Output the (x, y) coordinate of the center of the cell containing the given text.  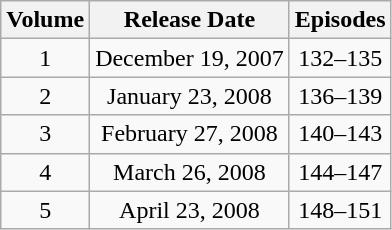
5 (46, 210)
3 (46, 134)
148–151 (340, 210)
1 (46, 58)
March 26, 2008 (190, 172)
Episodes (340, 20)
2 (46, 96)
4 (46, 172)
140–143 (340, 134)
Volume (46, 20)
Release Date (190, 20)
December 19, 2007 (190, 58)
February 27, 2008 (190, 134)
132–135 (340, 58)
April 23, 2008 (190, 210)
January 23, 2008 (190, 96)
144–147 (340, 172)
136–139 (340, 96)
